Provide the [X, Y] coordinate of the cell's center where the given text is located.  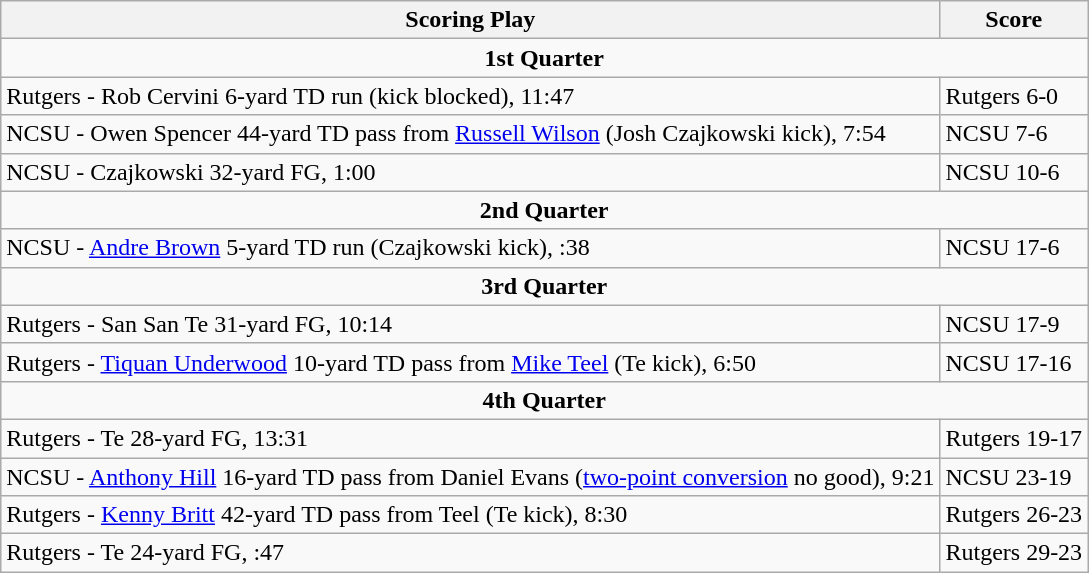
Score [1014, 20]
NCSU 23-19 [1014, 477]
Rutgers 19-17 [1014, 438]
NCSU - Czajkowski 32-yard FG, 1:00 [470, 172]
Rutgers - Te 24-yard FG, :47 [470, 553]
Rutgers - Kenny Britt 42-yard TD pass from Teel (Te kick), 8:30 [470, 515]
NCSU - Andre Brown 5-yard TD run (Czajkowski kick), :38 [470, 248]
Rutgers 26-23 [1014, 515]
4th Quarter [544, 400]
NCSU 7-6 [1014, 134]
NCSU - Owen Spencer 44-yard TD pass from Russell Wilson (Josh Czajkowski kick), 7:54 [470, 134]
Rutgers 29-23 [1014, 553]
NCSU - Anthony Hill 16-yard TD pass from Daniel Evans (two-point conversion no good), 9:21 [470, 477]
NCSU 10-6 [1014, 172]
3rd Quarter [544, 286]
Rutgers - Tiquan Underwood 10-yard TD pass from Mike Teel (Te kick), 6:50 [470, 362]
NCSU 17-6 [1014, 248]
2nd Quarter [544, 210]
NCSU 17-9 [1014, 324]
Rutgers - San San Te 31-yard FG, 10:14 [470, 324]
1st Quarter [544, 58]
Scoring Play [470, 20]
NCSU 17-16 [1014, 362]
Rutgers - Rob Cervini 6-yard TD run (kick blocked), 11:47 [470, 96]
Rutgers 6-0 [1014, 96]
Rutgers - Te 28-yard FG, 13:31 [470, 438]
